From the cell containing the given text, extract its center point as [X, Y] coordinate. 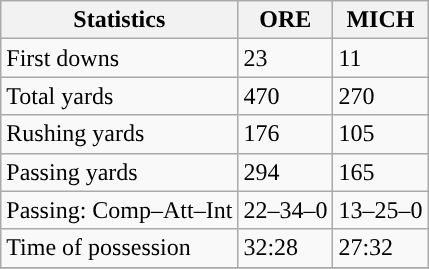
ORE [286, 20]
22–34–0 [286, 210]
105 [380, 134]
Total yards [120, 96]
23 [286, 58]
Passing: Comp–Att–Int [120, 210]
270 [380, 96]
Passing yards [120, 172]
Statistics [120, 20]
MICH [380, 20]
294 [286, 172]
First downs [120, 58]
13–25–0 [380, 210]
32:28 [286, 248]
165 [380, 172]
Rushing yards [120, 134]
470 [286, 96]
176 [286, 134]
11 [380, 58]
Time of possession [120, 248]
27:32 [380, 248]
